Return [X, Y] of the center of cell containing provided text 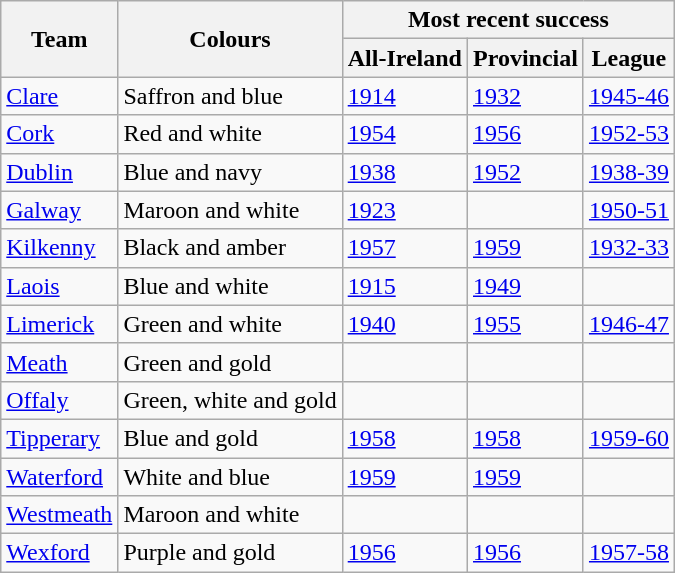
Red and white [230, 134]
1957 [404, 248]
Waterford [60, 477]
1955 [525, 324]
1938-39 [628, 172]
Clare [60, 96]
League [628, 58]
1950-51 [628, 210]
Meath [60, 362]
1952 [525, 172]
Blue and navy [230, 172]
1940 [404, 324]
1914 [404, 96]
Provincial [525, 58]
Cork [60, 134]
Most recent success [508, 20]
Wexford [60, 553]
Limerick [60, 324]
1959-60 [628, 438]
Purple and gold [230, 553]
Tipperary [60, 438]
Colours [230, 39]
1949 [525, 286]
Dublin [60, 172]
1957-58 [628, 553]
Green and white [230, 324]
Blue and white [230, 286]
1932 [525, 96]
Green and gold [230, 362]
1915 [404, 286]
Black and amber [230, 248]
Blue and gold [230, 438]
Saffron and blue [230, 96]
1923 [404, 210]
Galway [60, 210]
1938 [404, 172]
Kilkenny [60, 248]
1954 [404, 134]
1946-47 [628, 324]
Team [60, 39]
Laois [60, 286]
All-Ireland [404, 58]
Westmeath [60, 515]
Offaly [60, 400]
1932-33 [628, 248]
Green, white and gold [230, 400]
1945-46 [628, 96]
1952-53 [628, 134]
White and blue [230, 477]
